For the text-containing cell, return its midpoint in (X, Y) coordinate format. 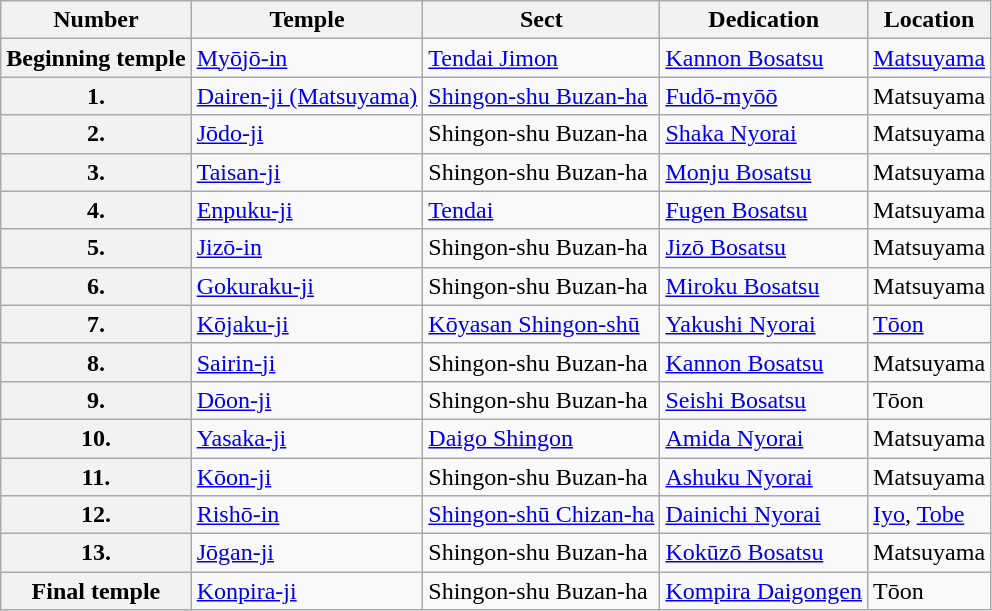
Dainichi Nyorai (764, 515)
Number (96, 20)
Kōon-ji (307, 477)
Monju Bosatsu (764, 172)
Dairen-ji (Matsuyama) (307, 96)
Shingon-shū Chizan-ha (542, 515)
Myōjō-in (307, 58)
Rishō-in (307, 515)
Enpuku-ji (307, 210)
10. (96, 438)
8. (96, 362)
Sect (542, 20)
Gokuraku-ji (307, 286)
13. (96, 553)
1. (96, 96)
Ashuku Nyorai (764, 477)
2. (96, 134)
Jizō-in (307, 248)
Sairin-ji (307, 362)
Seishi Bosatsu (764, 400)
Tendai (542, 210)
5. (96, 248)
Daigo Shingon (542, 438)
Tendai Jimon (542, 58)
Fudō-myōō (764, 96)
Temple (307, 20)
Iyo, Tobe (930, 515)
Jōgan-ji (307, 553)
Beginning temple (96, 58)
Location (930, 20)
Final temple (96, 591)
Jizō Bosatsu (764, 248)
Shaka Nyorai (764, 134)
7. (96, 324)
Dedication (764, 20)
Jōdo-ji (307, 134)
9. (96, 400)
4. (96, 210)
6. (96, 286)
Miroku Bosatsu (764, 286)
Kōjaku-ji (307, 324)
Dōon-ji (307, 400)
Konpira-ji (307, 591)
12. (96, 515)
Yasaka-ji (307, 438)
11. (96, 477)
Taisan-ji (307, 172)
Fugen Bosatsu (764, 210)
Yakushi Nyorai (764, 324)
Kōyasan Shingon-shū (542, 324)
Amida Nyorai (764, 438)
Kompira Daigongen (764, 591)
3. (96, 172)
Kokūzō Bosatsu (764, 553)
